Detect which cell encompasses the target text, then output its (x, y) center coordinate. 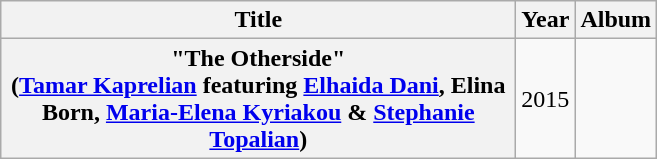
Year (546, 20)
Title (258, 20)
Album (616, 20)
2015 (546, 98)
"The Otherside"(Tamar Kaprelian featuring Elhaida Dani, Elina Born, Maria-Elena Kyriakou & Stephanie Topalian) (258, 98)
